Provide the (X, Y) coordinate of the cell's center where the given text is located.  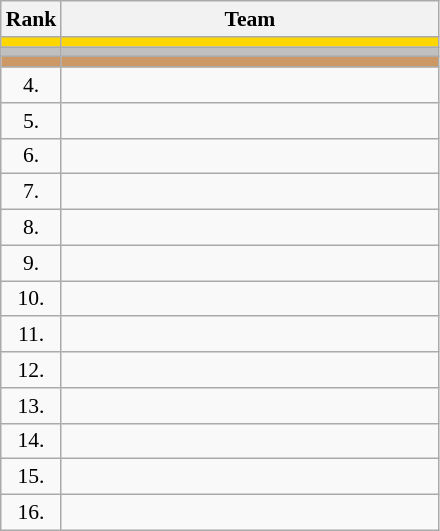
10. (32, 299)
11. (32, 335)
Rank (32, 19)
7. (32, 192)
12. (32, 370)
Team (250, 19)
15. (32, 477)
4. (32, 85)
6. (32, 156)
13. (32, 406)
5. (32, 121)
14. (32, 441)
9. (32, 263)
16. (32, 513)
8. (32, 228)
